Capture the cell that displays the provided text and extract its [X, Y] central coordinate. 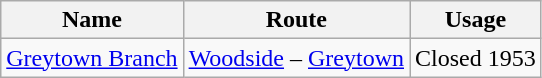
Name [92, 20]
Greytown Branch [92, 58]
Woodside – Greytown [296, 58]
Usage [476, 20]
Route [296, 20]
Closed 1953 [476, 58]
